Return [x, y] of the center of cell containing provided text 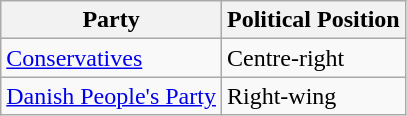
Conservatives [112, 58]
Right-wing [313, 96]
Political Position [313, 20]
Danish People's Party [112, 96]
Centre-right [313, 58]
Party [112, 20]
